Pinpoint the cell where the given text exists, returning its [X, Y] midpoint coordinate. 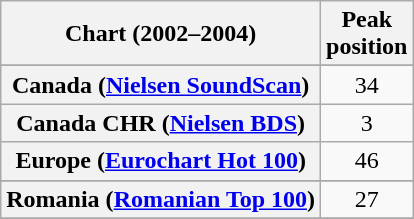
Europe (Eurochart Hot 100) [161, 161]
Canada CHR (Nielsen BDS) [161, 123]
Canada (Nielsen SoundScan) [161, 85]
46 [367, 161]
Chart (2002–2004) [161, 34]
27 [367, 199]
Peakposition [367, 34]
Romania (Romanian Top 100) [161, 199]
34 [367, 85]
3 [367, 123]
